From the cell containing the given text, extract its center point as (X, Y) coordinate. 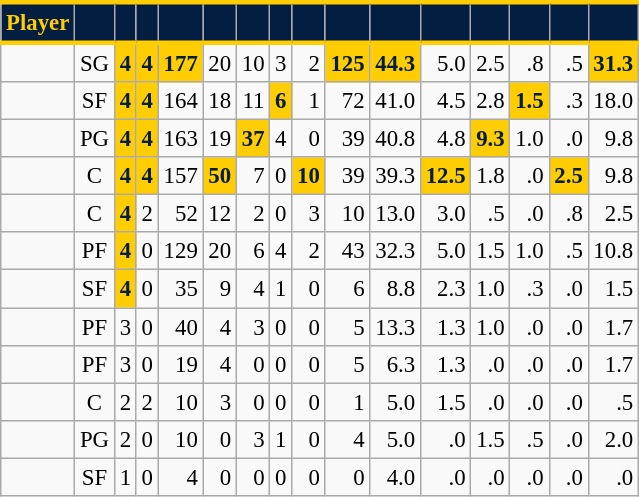
8.8 (395, 289)
72 (348, 101)
2.8 (490, 101)
1.8 (490, 176)
177 (180, 62)
125 (348, 62)
3.0 (445, 214)
164 (180, 101)
41.0 (395, 101)
4.0 (395, 477)
157 (180, 176)
44.3 (395, 62)
12 (220, 214)
35 (180, 289)
13.0 (395, 214)
52 (180, 214)
SG (95, 62)
163 (180, 139)
9 (220, 289)
18.0 (613, 101)
7 (252, 176)
40 (180, 327)
2.3 (445, 289)
39.3 (395, 176)
2.0 (613, 439)
10.8 (613, 251)
Player (38, 22)
50 (220, 176)
6.3 (395, 364)
37 (252, 139)
40.8 (395, 139)
13.3 (395, 327)
11 (252, 101)
129 (180, 251)
18 (220, 101)
32.3 (395, 251)
4.5 (445, 101)
43 (348, 251)
31.3 (613, 62)
9.3 (490, 139)
12.5 (445, 176)
4.8 (445, 139)
